Provide the [x, y] coordinate of the cell's center where the given text is located.  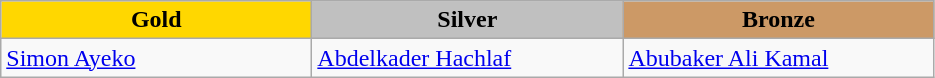
Abubaker Ali Kamal [778, 58]
Simon Ayeko [156, 58]
Bronze [778, 20]
Gold [156, 20]
Silver [468, 20]
Abdelkader Hachlaf [468, 58]
